From the cell containing the given text, extract its center point as (X, Y) coordinate. 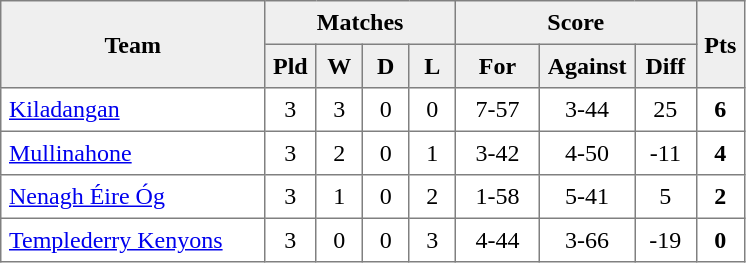
4-44 (497, 240)
Pld (290, 66)
4-50 (586, 153)
Nenagh Éire Óg (133, 197)
Diff (666, 66)
Matches (360, 23)
25 (666, 110)
Kiladangan (133, 110)
1-58 (497, 197)
Pts (720, 44)
4 (720, 153)
5 (666, 197)
W (339, 66)
7-57 (497, 110)
Mullinahone (133, 153)
For (497, 66)
-11 (666, 153)
Team (133, 44)
3-44 (586, 110)
Templederry Kenyons (133, 240)
3-42 (497, 153)
L (432, 66)
6 (720, 110)
3-66 (586, 240)
-19 (666, 240)
D (385, 66)
5-41 (586, 197)
Score (576, 23)
Against (586, 66)
